Capture the cell that displays the provided text and extract its (X, Y) central coordinate. 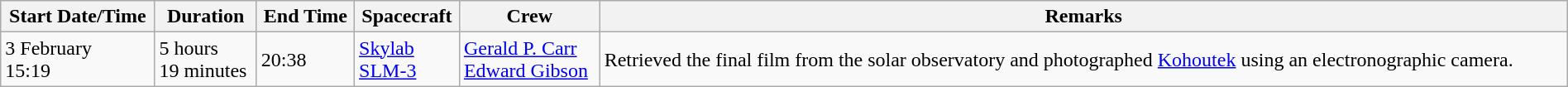
Remarks (1083, 17)
Start Date/Time (78, 17)
20:38 (305, 60)
End Time (305, 17)
3 February15:19 (78, 60)
5 hours19 minutes (205, 60)
Duration (205, 17)
Gerald P. CarrEdward Gibson (529, 60)
SkylabSLM-3 (407, 60)
Spacecraft (407, 17)
Crew (529, 17)
Retrieved the final film from the solar observatory and photographed Kohoutek using an electronographic camera. (1083, 60)
